From the cell containing the given text, extract its center point as [x, y] coordinate. 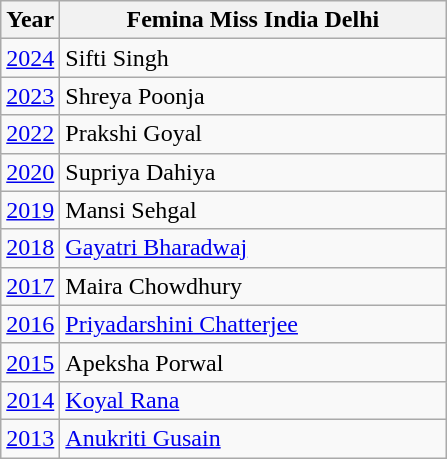
2023 [30, 96]
2013 [30, 438]
2019 [30, 210]
Femina Miss India Delhi [253, 20]
Sifti Singh [253, 58]
Maira Chowdhury [253, 286]
2020 [30, 172]
Koyal Rana [253, 400]
2018 [30, 248]
2022 [30, 134]
Apeksha Porwal [253, 362]
2014 [30, 400]
2015 [30, 362]
2017 [30, 286]
Year [30, 20]
Shreya Poonja [253, 96]
Gayatri Bharadwaj [253, 248]
Supriya Dahiya [253, 172]
Priyadarshini Chatterjee [253, 324]
Mansi Sehgal [253, 210]
2016 [30, 324]
Prakshi Goyal [253, 134]
2024 [30, 58]
Anukriti Gusain [253, 438]
